Identify which cell holds the provided text, then report its (x, y) central coordinate. 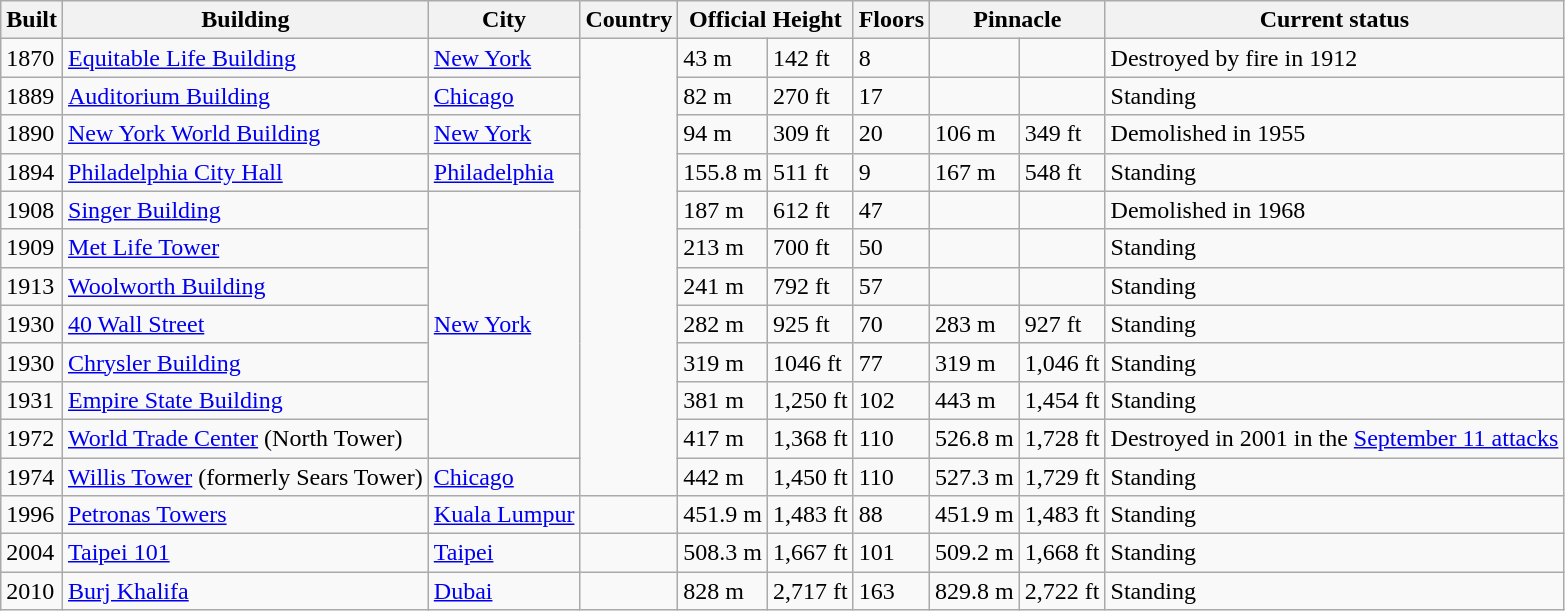
Singer Building (246, 210)
8 (891, 58)
2,717 ft (810, 591)
Chrysler Building (246, 362)
Petronas Towers (246, 515)
Built (32, 20)
City (504, 20)
Floors (891, 20)
Demolished in 1955 (1334, 134)
Destroyed by fire in 1912 (1334, 58)
187 m (723, 210)
381 m (723, 400)
700 ft (810, 248)
Taipei 101 (246, 553)
1909 (32, 248)
1,728 ft (1062, 438)
101 (891, 553)
Auditorium Building (246, 96)
1889 (32, 96)
241 m (723, 286)
167 m (975, 172)
1,368 ft (810, 438)
88 (891, 515)
Building (246, 20)
Current status (1334, 20)
Equitable Life Building (246, 58)
1,450 ft (810, 477)
508.3 m (723, 553)
1996 (32, 515)
Philadelphia City Hall (246, 172)
1890 (32, 134)
77 (891, 362)
1046 ft (810, 362)
47 (891, 210)
Taipei (504, 553)
17 (891, 96)
1,454 ft (1062, 400)
40 Wall Street (246, 324)
213 m (723, 248)
106 m (975, 134)
43 m (723, 58)
828 m (723, 591)
282 m (723, 324)
1894 (32, 172)
2010 (32, 591)
1,729 ft (1062, 477)
925 ft (810, 324)
792 ft (810, 286)
417 m (723, 438)
309 ft (810, 134)
50 (891, 248)
283 m (975, 324)
509.2 m (975, 553)
Destroyed in 2001 in the September 11 attacks (1334, 438)
70 (891, 324)
New York World Building (246, 134)
Willis Tower (formerly Sears Tower) (246, 477)
443 m (975, 400)
94 m (723, 134)
1,667 ft (810, 553)
163 (891, 591)
Empire State Building (246, 400)
1913 (32, 286)
Kuala Lumpur (504, 515)
349 ft (1062, 134)
527.3 m (975, 477)
270 ft (810, 96)
20 (891, 134)
Philadelphia (504, 172)
612 ft (810, 210)
526.8 m (975, 438)
142 ft (810, 58)
511 ft (810, 172)
Country (629, 20)
442 m (723, 477)
Dubai (504, 591)
Official Height (766, 20)
Met Life Tower (246, 248)
1972 (32, 438)
155.8 m (723, 172)
Burj Khalifa (246, 591)
102 (891, 400)
57 (891, 286)
1870 (32, 58)
927 ft (1062, 324)
82 m (723, 96)
1974 (32, 477)
9 (891, 172)
Demolished in 1968 (1334, 210)
1,046 ft (1062, 362)
2004 (32, 553)
Pinnacle (1018, 20)
1908 (32, 210)
1,668 ft (1062, 553)
1,250 ft (810, 400)
2,722 ft (1062, 591)
Woolworth Building (246, 286)
World Trade Center (North Tower) (246, 438)
548 ft (1062, 172)
1931 (32, 400)
829.8 m (975, 591)
